Pinpoint the cell where the given text exists, returning its (x, y) midpoint coordinate. 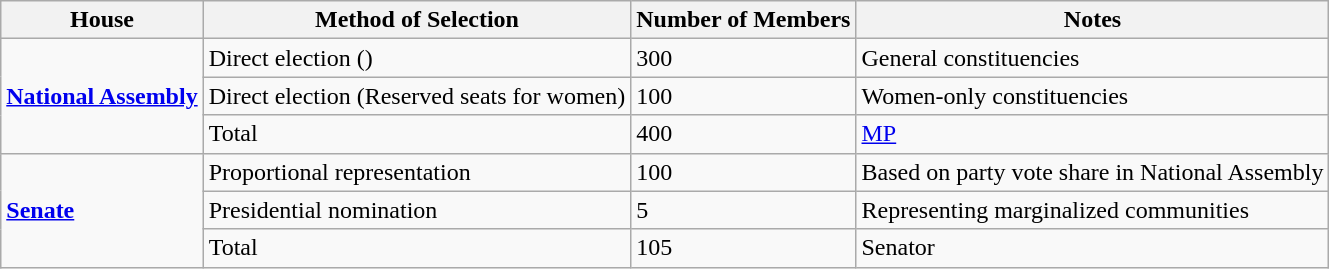
Number of Members (744, 20)
Based on party vote share in National Assembly (1092, 172)
105 (744, 248)
300 (744, 58)
Proportional representation (417, 172)
400 (744, 134)
Women-only constituencies (1092, 96)
5 (744, 210)
National Assembly (102, 96)
House (102, 20)
Notes (1092, 20)
Senator (1092, 248)
Representing marginalized communities (1092, 210)
Direct election (Reserved seats for women) (417, 96)
Method of Selection (417, 20)
General constituencies (1092, 58)
Direct election () (417, 58)
MP (1092, 134)
Senate (102, 210)
Presidential nomination (417, 210)
